Extract the (X, Y) coordinate from the center of the cell holding the provided text.  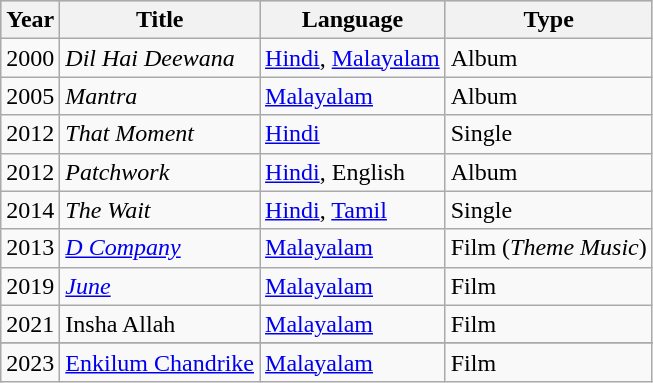
Hindi, English (353, 172)
June (160, 286)
Hindi (353, 134)
D Company (160, 248)
2013 (30, 248)
That Moment (160, 134)
2005 (30, 96)
2021 (30, 324)
Type (548, 20)
Dil Hai Deewana (160, 58)
Patchwork (160, 172)
The Wait (160, 210)
2000 (30, 58)
Enkilum Chandrike (160, 362)
Year (30, 20)
Insha Allah (160, 324)
Language (353, 20)
2019 (30, 286)
2014 (30, 210)
Title (160, 20)
Film (Theme Music) (548, 248)
Hindi, Malayalam (353, 58)
2023 (30, 362)
Hindi, Tamil (353, 210)
Mantra (160, 96)
